Return the [X, Y] coordinate for the center point of the cell that contains the specified text.  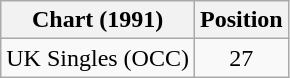
Chart (1991) [98, 20]
UK Singles (OCC) [98, 58]
Position [241, 20]
27 [241, 58]
